Return the [X, Y] coordinate for the center point of the cell that contains the specified text.  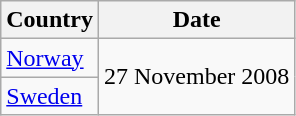
Norway [50, 58]
Sweden [50, 96]
27 November 2008 [196, 77]
Date [196, 20]
Country [50, 20]
